Return (X, Y) of the center of cell containing provided text 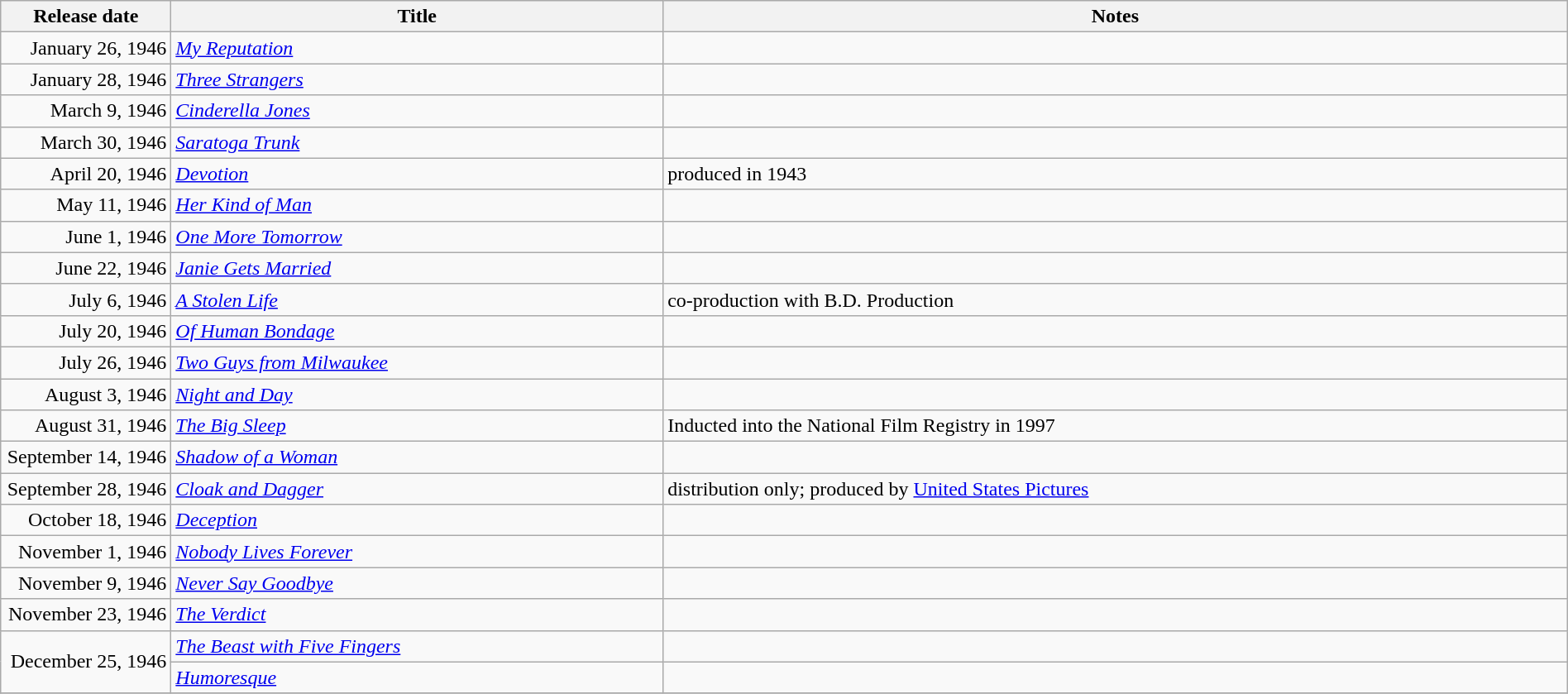
Her Kind of Man (417, 205)
Never Say Goodbye (417, 583)
Humoresque (417, 677)
Cloak and Dagger (417, 489)
November 23, 1946 (86, 615)
One More Tomorrow (417, 237)
August 31, 1946 (86, 426)
July 26, 1946 (86, 362)
Shadow of a Woman (417, 457)
Devotion (417, 174)
Of Human Bondage (417, 331)
June 22, 1946 (86, 268)
June 1, 1946 (86, 237)
April 20, 1946 (86, 174)
September 14, 1946 (86, 457)
July 20, 1946 (86, 331)
Cinderella Jones (417, 111)
A Stolen Life (417, 299)
produced in 1943 (1116, 174)
The Big Sleep (417, 426)
September 28, 1946 (86, 489)
distribution only; produced by United States Pictures (1116, 489)
November 9, 1946 (86, 583)
July 6, 1946 (86, 299)
December 25, 1946 (86, 662)
Release date (86, 17)
Janie Gets Married (417, 268)
March 9, 1946 (86, 111)
January 26, 1946 (86, 48)
Title (417, 17)
November 1, 1946 (86, 552)
My Reputation (417, 48)
The Beast with Five Fingers (417, 646)
co-production with B.D. Production (1116, 299)
Three Strangers (417, 79)
Deception (417, 520)
Two Guys from Milwaukee (417, 362)
August 3, 1946 (86, 395)
The Verdict (417, 615)
Inducted into the National Film Registry in 1997 (1116, 426)
March 30, 1946 (86, 142)
January 28, 1946 (86, 79)
Saratoga Trunk (417, 142)
Nobody Lives Forever (417, 552)
October 18, 1946 (86, 520)
May 11, 1946 (86, 205)
Notes (1116, 17)
Night and Day (417, 395)
